Return [x, y] of the center of cell containing provided text 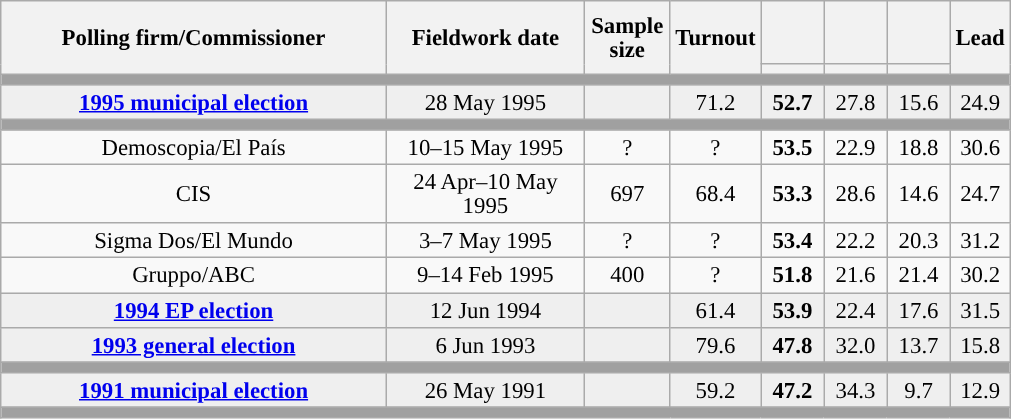
Gruppo/ABC [194, 276]
79.6 [716, 344]
1994 EP election [194, 310]
12 Jun 1994 [485, 310]
400 [627, 276]
15.8 [980, 344]
20.3 [918, 242]
Sample size [627, 38]
Demoscopia/El País [194, 148]
26 May 1991 [485, 390]
31.5 [980, 310]
12.9 [980, 390]
53.5 [792, 148]
71.2 [716, 102]
53.3 [792, 194]
22.2 [856, 242]
15.6 [918, 102]
28.6 [856, 194]
CIS [194, 194]
27.8 [856, 102]
6 Jun 1993 [485, 344]
21.6 [856, 276]
Fieldwork date [485, 38]
30.2 [980, 276]
9–14 Feb 1995 [485, 276]
Sigma Dos/El Mundo [194, 242]
14.6 [918, 194]
24.7 [980, 194]
Lead [980, 38]
24.9 [980, 102]
47.2 [792, 390]
53.9 [792, 310]
61.4 [716, 310]
34.3 [856, 390]
1991 municipal election [194, 390]
32.0 [856, 344]
1993 general election [194, 344]
59.2 [716, 390]
22.9 [856, 148]
47.8 [792, 344]
9.7 [918, 390]
3–7 May 1995 [485, 242]
13.7 [918, 344]
Polling firm/Commissioner [194, 38]
53.4 [792, 242]
22.4 [856, 310]
52.7 [792, 102]
18.8 [918, 148]
24 Apr–10 May 1995 [485, 194]
51.8 [792, 276]
28 May 1995 [485, 102]
697 [627, 194]
21.4 [918, 276]
10–15 May 1995 [485, 148]
Turnout [716, 38]
31.2 [980, 242]
68.4 [716, 194]
30.6 [980, 148]
17.6 [918, 310]
1995 municipal election [194, 102]
